Detect which cell encompasses the target text, then output its [x, y] center coordinate. 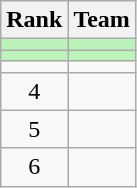
4 [34, 91]
5 [34, 129]
Rank [34, 20]
Team [102, 20]
6 [34, 167]
